For the text-containing cell, return its midpoint in (X, Y) coordinate format. 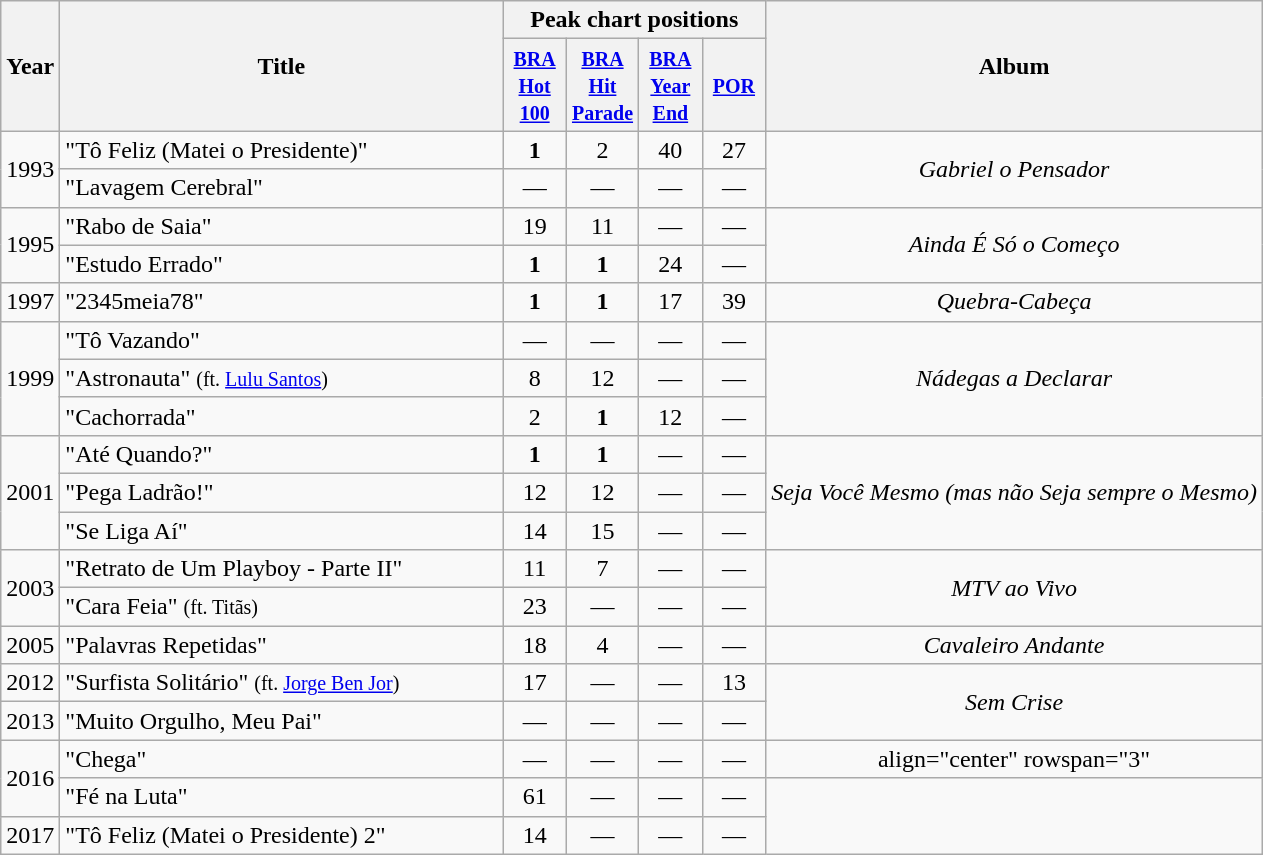
BRA Hot 100 (535, 85)
2001 (30, 492)
"Astronauta" (ft. Lulu Santos) (282, 378)
15 (602, 531)
13 (734, 683)
Year (30, 66)
"2345meia78" (282, 302)
Quebra-Cabeça (1014, 302)
Seja Você Mesmo (mas não Seja sempre o Mesmo) (1014, 492)
POR (734, 85)
Gabriel o Pensador (1014, 169)
"Retrato de Um Playboy - Parte II" (282, 569)
"Cachorrada" (282, 416)
"Estudo Errado" (282, 264)
1995 (30, 245)
23 (535, 607)
2012 (30, 683)
27 (734, 150)
"Surfista Solitário" (ft. Jorge Ben Jor) (282, 683)
"Chega" (282, 759)
1999 (30, 378)
24 (671, 264)
1997 (30, 302)
BRA Hit Parade (602, 85)
7 (602, 569)
2016 (30, 778)
"Lavagem Cerebral" (282, 188)
18 (535, 645)
MTV ao Vivo (1014, 588)
8 (535, 378)
align="center" rowspan="3" (1014, 759)
"Tô Vazando" (282, 340)
"Pega Ladrão!" (282, 492)
Nádegas a Declarar (1014, 378)
"Muito Orgulho, Meu Pai" (282, 721)
Peak chart positions (634, 20)
"Se Liga Aí" (282, 531)
2017 (30, 835)
Cavaleiro Andante (1014, 645)
"Cara Feia" (ft. Titãs) (282, 607)
"Até Quando?" (282, 454)
Title (282, 66)
2003 (30, 588)
Album (1014, 66)
Ainda É Só o Começo (1014, 245)
2005 (30, 645)
"Rabo de Saia" (282, 226)
2013 (30, 721)
39 (734, 302)
"Palavras Repetidas" (282, 645)
BRA Year End (671, 85)
"Fé na Luta" (282, 797)
61 (535, 797)
Sem Crise (1014, 702)
"Tô Feliz (Matei o Presidente) 2" (282, 835)
40 (671, 150)
"Tô Feliz (Matei o Presidente)" (282, 150)
19 (535, 226)
4 (602, 645)
1993 (30, 169)
